Extract the (x, y) coordinate from the center of the cell holding the provided text.  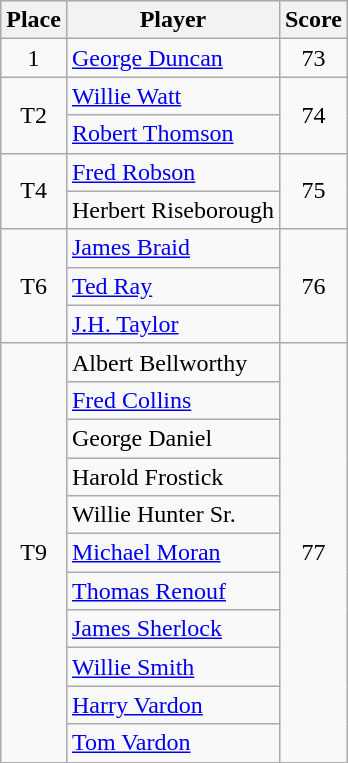
77 (313, 552)
Willie Hunter Sr. (172, 515)
Score (313, 20)
T4 (34, 191)
Harry Vardon (172, 705)
76 (313, 286)
Place (34, 20)
Fred Robson (172, 172)
Ted Ray (172, 286)
George Daniel (172, 438)
Willie Smith (172, 667)
Tom Vardon (172, 743)
73 (313, 58)
T6 (34, 286)
1 (34, 58)
Albert Bellworthy (172, 362)
George Duncan (172, 58)
Player (172, 20)
Harold Frostick (172, 477)
75 (313, 191)
Fred Collins (172, 400)
T2 (34, 115)
Willie Watt (172, 96)
J.H. Taylor (172, 324)
T9 (34, 552)
Robert Thomson (172, 134)
James Braid (172, 248)
74 (313, 115)
Thomas Renouf (172, 591)
James Sherlock (172, 629)
Herbert Riseborough (172, 210)
Michael Moran (172, 553)
